Detect which cell encompasses the target text, then output its [x, y] center coordinate. 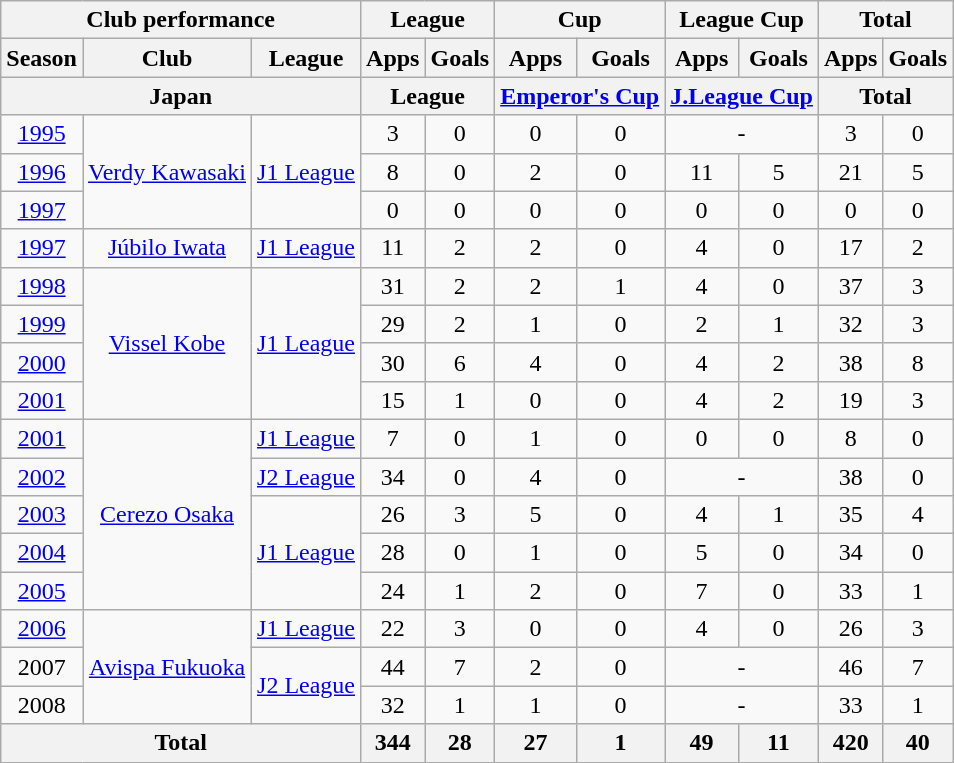
6 [460, 362]
Emperor's Cup [580, 96]
2003 [42, 515]
2000 [42, 362]
J.League Cup [742, 96]
46 [850, 667]
15 [393, 400]
24 [393, 591]
35 [850, 515]
49 [702, 743]
1998 [42, 286]
Japan [181, 96]
Club performance [181, 20]
League Cup [742, 20]
2007 [42, 667]
Avispa Fukuoka [166, 667]
1995 [42, 134]
17 [850, 248]
Júbilo Iwata [166, 248]
2008 [42, 705]
22 [393, 629]
31 [393, 286]
30 [393, 362]
37 [850, 286]
19 [850, 400]
Vissel Kobe [166, 343]
2005 [42, 591]
2002 [42, 477]
1996 [42, 172]
Club [166, 58]
Cup [580, 20]
Verdy Kawasaki [166, 172]
44 [393, 667]
2004 [42, 553]
29 [393, 324]
40 [918, 743]
2006 [42, 629]
27 [536, 743]
344 [393, 743]
420 [850, 743]
Cerezo Osaka [166, 514]
1999 [42, 324]
Season [42, 58]
21 [850, 172]
